Identify which cell holds the provided text, then report its [x, y] central coordinate. 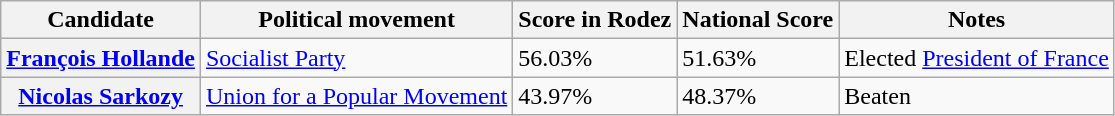
Socialist Party [356, 58]
51.63% [758, 58]
Union for a Popular Movement [356, 96]
Notes [977, 20]
Candidate [101, 20]
56.03% [595, 58]
Elected President of France [977, 58]
43.97% [595, 96]
Beaten [977, 96]
48.37% [758, 96]
Nicolas Sarkozy [101, 96]
François Hollande [101, 58]
Score in Rodez [595, 20]
Political movement [356, 20]
National Score [758, 20]
